From the cell containing the given text, extract its center point as [x, y] coordinate. 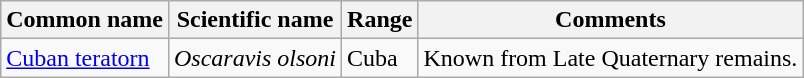
Cuban teratorn [85, 58]
Range [380, 20]
Common name [85, 20]
Cuba [380, 58]
Known from Late Quaternary remains. [610, 58]
Scientific name [254, 20]
Comments [610, 20]
Oscaravis olsoni [254, 58]
